Provide the (x, y) coordinate of the cell's center where the given text is located.  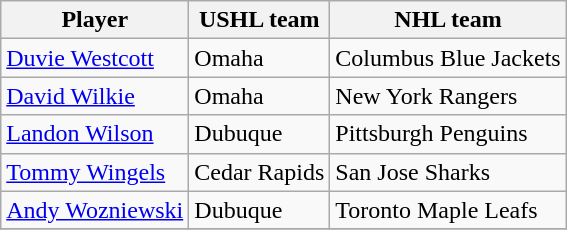
San Jose Sharks (448, 172)
David Wilkie (95, 96)
Columbus Blue Jackets (448, 58)
Landon Wilson (95, 134)
Toronto Maple Leafs (448, 210)
New York Rangers (448, 96)
Pittsburgh Penguins (448, 134)
Duvie Westcott (95, 58)
Player (95, 20)
USHL team (260, 20)
Andy Wozniewski (95, 210)
NHL team (448, 20)
Tommy Wingels (95, 172)
Cedar Rapids (260, 172)
